Determine the [x, y] coordinate at the center of the cell enclosing the given text.  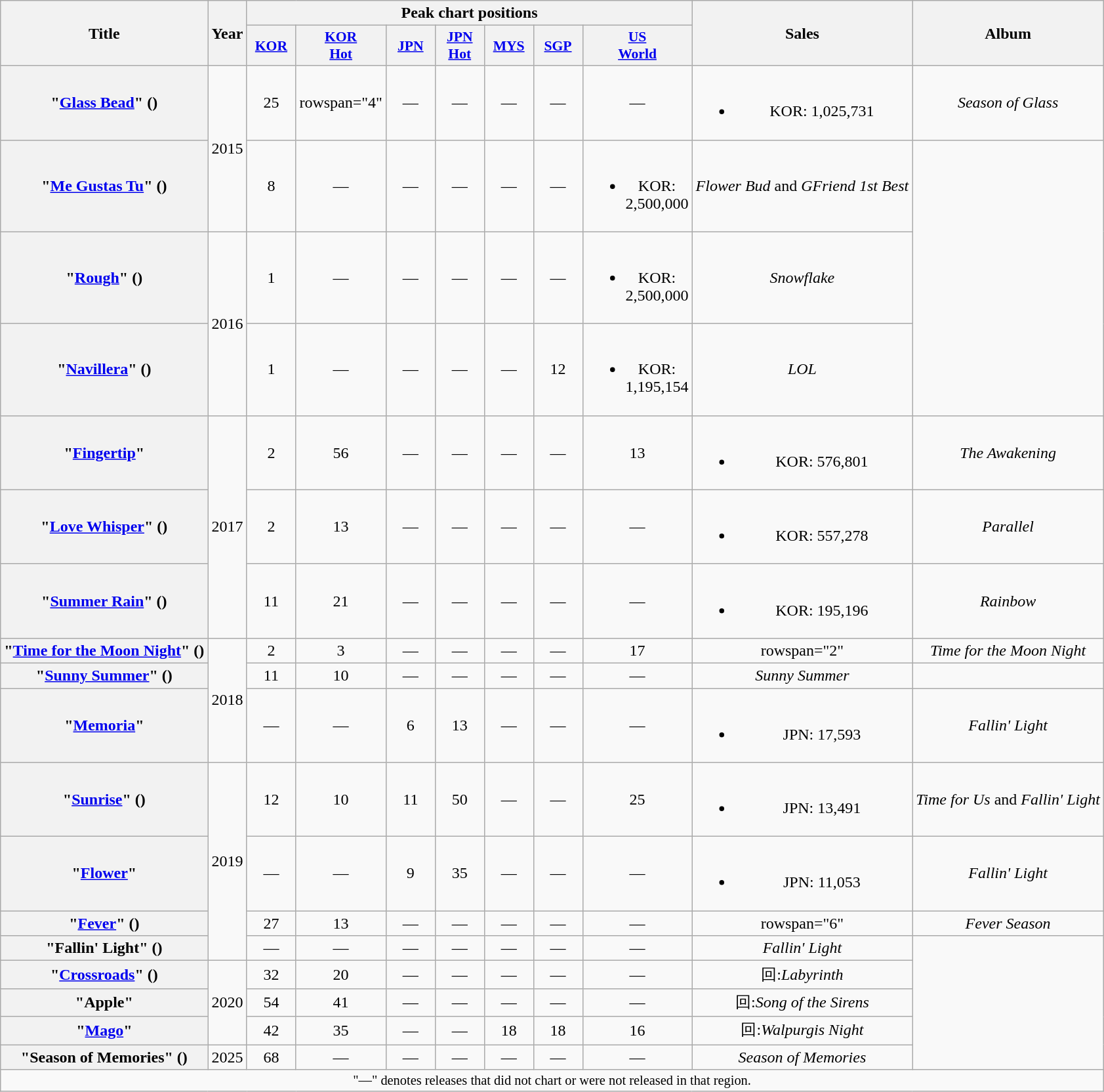
USWorld [638, 46]
Album [1008, 33]
8 [272, 186]
JPN [411, 46]
KOR: 1,195,154 [638, 369]
50 [459, 799]
KORHot [341, 46]
"Season of Memories" () [104, 1057]
2015 [227, 148]
68 [272, 1057]
6 [411, 724]
rowspan="2" [802, 650]
3 [341, 650]
Season of Memories [802, 1057]
MYS [509, 46]
2016 [227, 324]
Parallel [1008, 526]
"Fallin' Light" () [104, 948]
Sunny Summer [802, 675]
"—" denotes releases that did not chart or were not released in that region. [552, 1081]
"Time for the Moon Night" () [104, 650]
JPNHot [459, 46]
"Mago" [104, 1030]
KOR: 195,196 [802, 601]
20 [341, 975]
"Love Whisper" () [104, 526]
KOR [272, 46]
"Sunny Summer" () [104, 675]
Flower Bud and GFriend 1st Best [802, 186]
Time for Us and Fallin' Light [1008, 799]
"Rough" () [104, 278]
2025 [227, 1057]
KOR: 1,025,731 [802, 102]
回:Song of the Sirens [802, 1003]
27 [272, 923]
"Sunrise" () [104, 799]
Title [104, 33]
Sales [802, 33]
17 [638, 650]
2019 [227, 862]
Snowflake [802, 278]
56 [341, 453]
16 [638, 1030]
"Apple" [104, 1003]
"Crossroads" () [104, 975]
32 [272, 975]
"Fingertip" [104, 453]
rowspan="6" [802, 923]
JPN: 11,053 [802, 874]
"Flower" [104, 874]
"Me Gustas Tu" () [104, 186]
回:Walpurgis Night [802, 1030]
Peak chart positions [470, 13]
LOL [802, 369]
"Navillera" () [104, 369]
"Summer Rain" () [104, 601]
41 [341, 1003]
2020 [227, 1003]
Time for the Moon Night [1008, 650]
The Awakening [1008, 453]
"Memoria" [104, 724]
21 [341, 601]
回:Labyrinth [802, 975]
JPN: 17,593 [802, 724]
Year [227, 33]
42 [272, 1030]
2017 [227, 526]
9 [411, 874]
"Glass Bead" () [104, 102]
2018 [227, 700]
SGP [558, 46]
54 [272, 1003]
rowspan="4" [341, 102]
JPN: 13,491 [802, 799]
Season of Glass [1008, 102]
Fever Season [1008, 923]
KOR: 576,801 [802, 453]
KOR: 557,278 [802, 526]
Rainbow [1008, 601]
"Fever" () [104, 923]
